Scan for the cell matching the given text and deliver its [X, Y] coordinate at center. 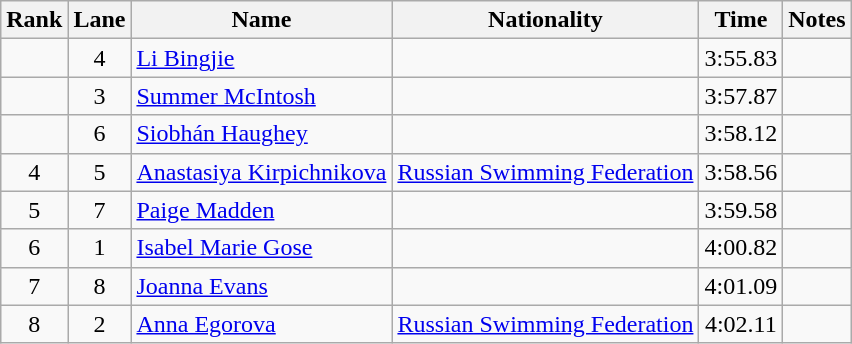
3:57.87 [741, 96]
Li Bingjie [262, 58]
Time [741, 20]
4:02.11 [741, 324]
3:58.12 [741, 134]
Paige Madden [262, 210]
2 [100, 324]
Lane [100, 20]
Name [262, 20]
Joanna Evans [262, 286]
Anastasiya Kirpichnikova [262, 172]
Nationality [546, 20]
3:58.56 [741, 172]
Notes [817, 20]
Summer McIntosh [262, 96]
1 [100, 248]
4:00.82 [741, 248]
3:55.83 [741, 58]
3 [100, 96]
Siobhán Haughey [262, 134]
4:01.09 [741, 286]
Isabel Marie Gose [262, 248]
Anna Egorova [262, 324]
3:59.58 [741, 210]
Rank [34, 20]
